Output the [x, y] coordinate of the center of the cell containing the given text.  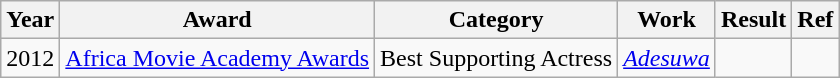
Award [218, 20]
Adesuwa [667, 58]
Year [30, 20]
Category [496, 20]
Ref [816, 20]
Work [667, 20]
Africa Movie Academy Awards [218, 58]
Best Supporting Actress [496, 58]
2012 [30, 58]
Result [753, 20]
